Search for the cell housing the specified text and yield its (X, Y) center coordinate. 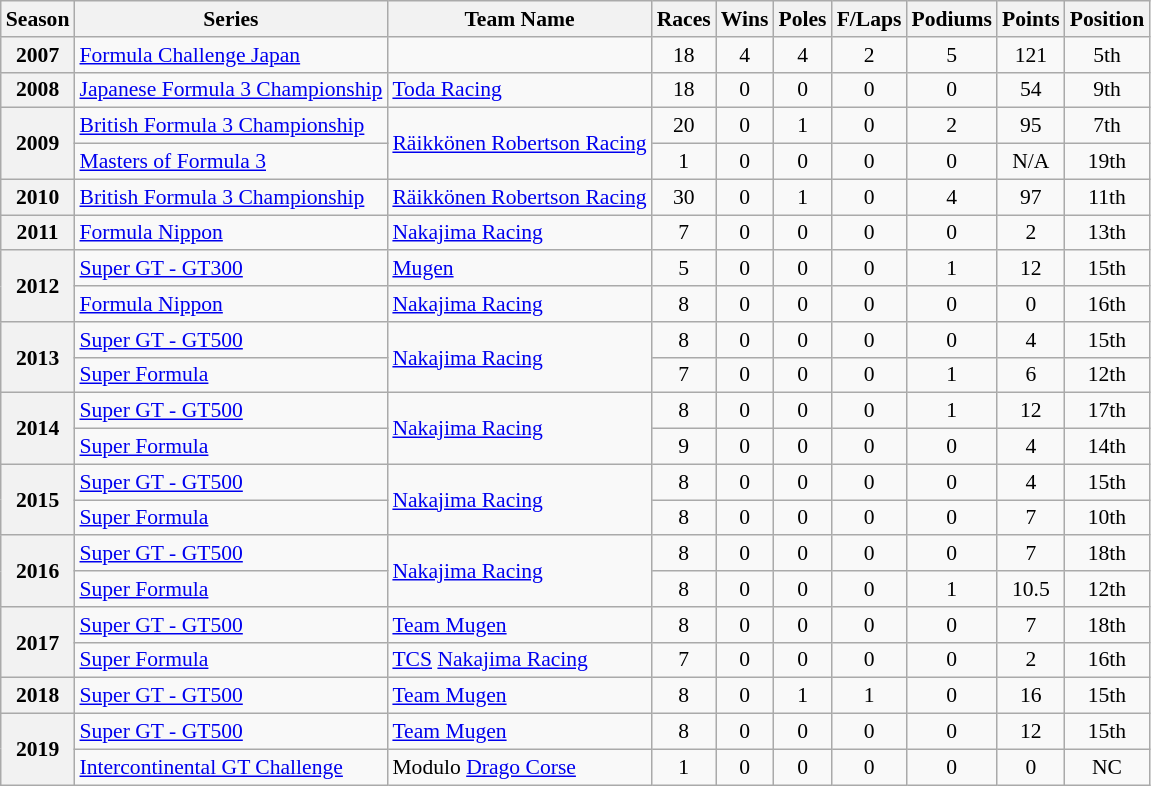
Series (230, 19)
2010 (38, 197)
2009 (38, 144)
Podiums (952, 19)
Poles (802, 19)
2017 (38, 642)
2015 (38, 500)
TCS Nakajima Racing (519, 660)
Team Name (519, 19)
9th (1107, 90)
13th (1107, 233)
95 (1031, 126)
2016 (38, 572)
Position (1107, 19)
10.5 (1031, 589)
17th (1107, 411)
2014 (38, 428)
54 (1031, 90)
N/A (1031, 162)
97 (1031, 197)
14th (1107, 447)
Masters of Formula 3 (230, 162)
11th (1107, 197)
10th (1107, 518)
Points (1031, 19)
Super GT - GT300 (230, 269)
16 (1031, 696)
NC (1107, 767)
7th (1107, 126)
Races (684, 19)
Wins (745, 19)
2008 (38, 90)
20 (684, 126)
Formula Challenge Japan (230, 55)
Japanese Formula 3 Championship (230, 90)
2007 (38, 55)
6 (1031, 375)
30 (684, 197)
Toda Racing (519, 90)
19th (1107, 162)
Mugen (519, 269)
5th (1107, 55)
2012 (38, 286)
Modulo Drago Corse (519, 767)
F/Laps (870, 19)
2013 (38, 358)
2011 (38, 233)
2018 (38, 696)
2019 (38, 750)
Season (38, 19)
121 (1031, 55)
Intercontinental GT Challenge (230, 767)
9 (684, 447)
